From the cell containing the given text, extract its center point as (x, y) coordinate. 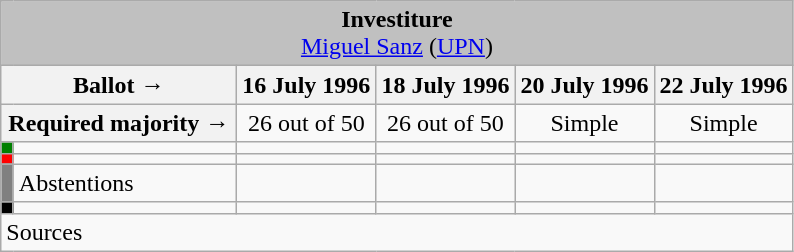
16 July 1996 (306, 85)
22 July 1996 (724, 85)
Required majority → (119, 123)
Abstentions (125, 183)
Sources (397, 232)
Ballot → (119, 85)
18 July 1996 (446, 85)
InvestitureMiguel Sanz (UPN) (397, 34)
20 July 1996 (584, 85)
